Search for the cell housing the specified text and yield its [x, y] center coordinate. 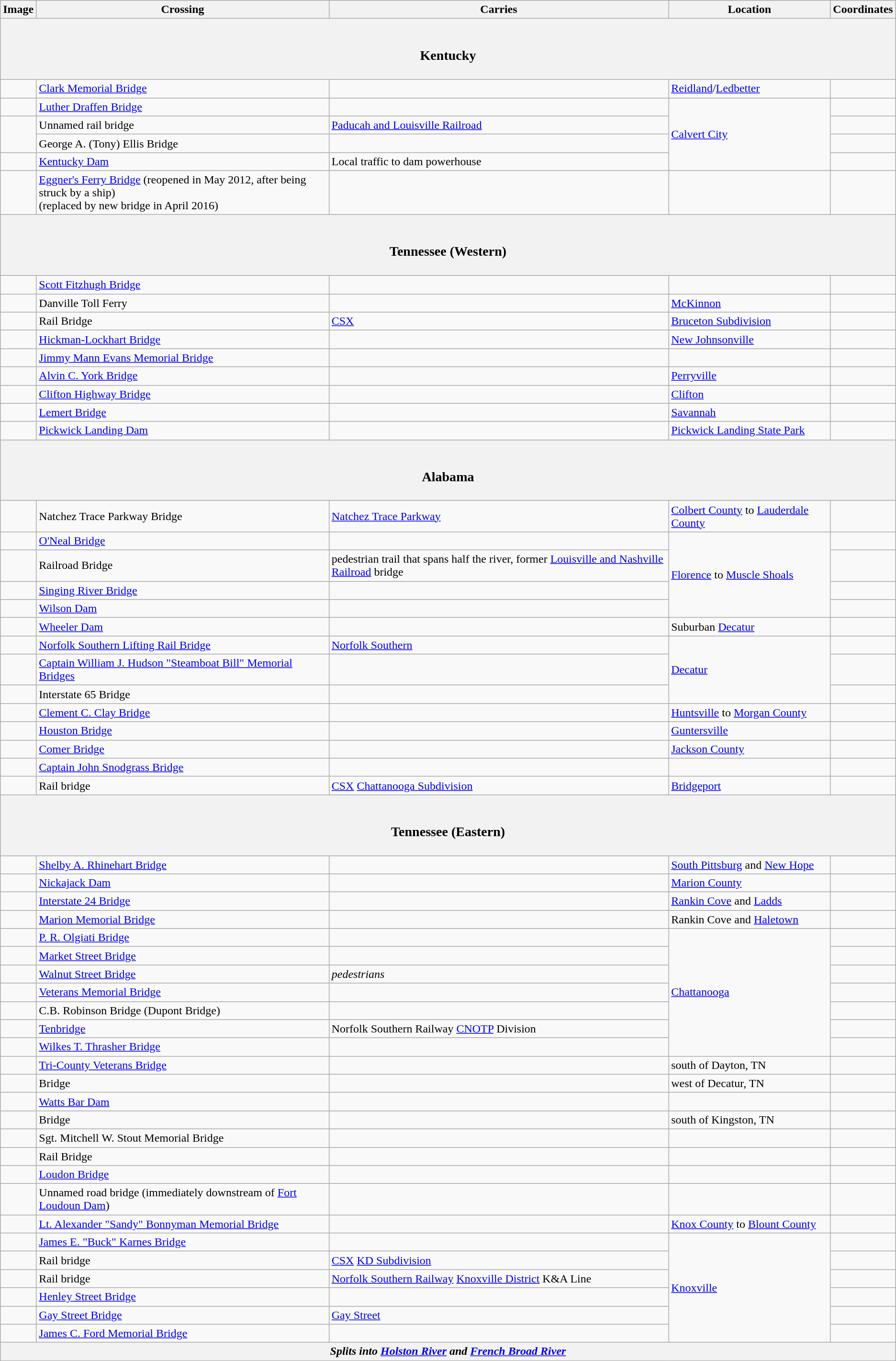
Interstate 65 Bridge [183, 694]
Reidland/Ledbetter [750, 89]
Location [750, 10]
Comer Bridge [183, 749]
Lemert Bridge [183, 412]
Jackson County [750, 749]
CSX [499, 321]
Loudon Bridge [183, 1175]
Paducah and Louisville Railroad [499, 125]
south of Dayton, TN [750, 1065]
Perryville [750, 376]
Houston Bridge [183, 731]
Crossing [183, 10]
Bruceton Subdivision [750, 321]
Alvin C. York Bridge [183, 376]
Eggner's Ferry Bridge (reopened in May 2012, after being struck by a ship)(replaced by new bridge in April 2016) [183, 193]
south of Kingston, TN [750, 1120]
Natchez Trace Parkway Bridge [183, 516]
Nickajack Dam [183, 883]
Guntersville [750, 731]
Market Street Bridge [183, 956]
Huntsville to Morgan County [750, 713]
C.B. Robinson Bridge (Dupont Bridge) [183, 1010]
Railroad Bridge [183, 566]
Hickman-Lockhart Bridge [183, 340]
Walnut Street Bridge [183, 974]
Shelby A. Rhinehart Bridge [183, 864]
Sgt. Mitchell W. Stout Memorial Bridge [183, 1138]
Natchez Trace Parkway [499, 516]
Calvert City [750, 134]
Clement C. Clay Bridge [183, 713]
James E. "Buck" Karnes Bridge [183, 1242]
O'Neal Bridge [183, 541]
Tenbridge [183, 1029]
Tennessee (Western) [448, 245]
CSX KD Subdivision [499, 1260]
New Johnsonville [750, 340]
Kentucky Dam [183, 161]
Henley Street Bridge [183, 1297]
South Pittsburg and New Hope [750, 864]
Scott Fitzhugh Bridge [183, 285]
Marion Memorial Bridge [183, 919]
McKinnon [750, 303]
Norfolk Southern Railway Knoxville District K&A Line [499, 1279]
Suburban Decatur [750, 627]
Tennessee (Eastern) [448, 825]
Colbert County to Lauderdale County [750, 516]
Luther Draffen Bridge [183, 107]
Alabama [448, 470]
Carries [499, 10]
James C. Ford Memorial Bridge [183, 1333]
Marion County [750, 883]
Clifton Highway Bridge [183, 394]
Norfolk Southern [499, 645]
Knox County to Blount County [750, 1224]
Tri-County Veterans Bridge [183, 1065]
Watts Bar Dam [183, 1101]
Clifton [750, 394]
Knoxville [750, 1288]
George A. (Tony) Ellis Bridge [183, 143]
Gay Street [499, 1315]
Bridgeport [750, 785]
Coordinates [863, 10]
Danville Toll Ferry [183, 303]
pedestrian trail that spans half the river, former Louisville and Nashville Railroad bridge [499, 566]
Savannah [750, 412]
P. R. Olgiati Bridge [183, 938]
Image [18, 10]
Captain John Snodgrass Bridge [183, 767]
Florence to Muscle Shoals [750, 575]
Veterans Memorial Bridge [183, 992]
Singing River Bridge [183, 590]
Rankin Cove and Ladds [750, 901]
Gay Street Bridge [183, 1315]
Unnamed rail bridge [183, 125]
Pickwick Landing Dam [183, 431]
pedestrians [499, 974]
CSX Chattanooga Subdivision [499, 785]
Wilson Dam [183, 609]
Local traffic to dam powerhouse [499, 161]
Jimmy Mann Evans Memorial Bridge [183, 358]
Splits into Holston River and French Broad River [448, 1351]
Chattanooga [750, 992]
Unnamed road bridge (immediately downstream of Fort Loudoun Dam) [183, 1199]
Wilkes T. Thrasher Bridge [183, 1047]
Decatur [750, 669]
Lt. Alexander "Sandy" Bonnyman Memorial Bridge [183, 1224]
Rankin Cove and Haletown [750, 919]
Captain William J. Hudson "Steamboat Bill" Memorial Bridges [183, 669]
west of Decatur, TN [750, 1083]
Kentucky [448, 49]
Pickwick Landing State Park [750, 431]
Norfolk Southern Railway CNOTP Division [499, 1029]
Interstate 24 Bridge [183, 901]
Wheeler Dam [183, 627]
Norfolk Southern Lifting Rail Bridge [183, 645]
Clark Memorial Bridge [183, 89]
